Scan for the cell matching the given text and deliver its [X, Y] coordinate at center. 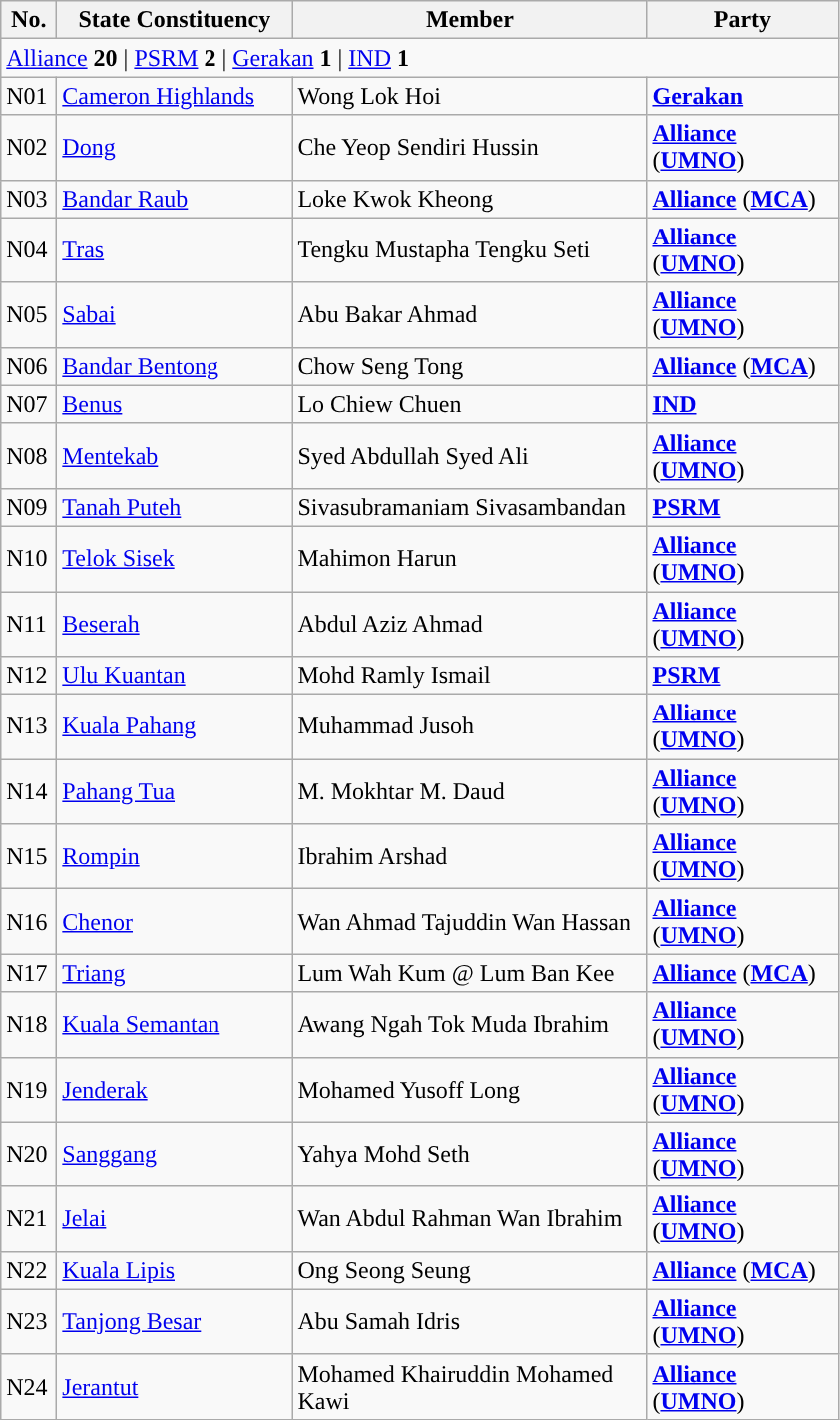
N18 [29, 1024]
Rompin [175, 856]
N11 [29, 623]
N01 [29, 96]
N13 [29, 726]
Bandar Bentong [175, 366]
Mohamed Yusoff Long [470, 1090]
Pahang Tua [175, 792]
Jerantut [175, 1387]
N08 [29, 455]
State Constituency [175, 20]
Loke Kwok Kheong [470, 199]
Jelai [175, 1219]
Abu Samah Idris [470, 1321]
Tras [175, 249]
N04 [29, 249]
Ulu Kuantan [175, 676]
Cameron Highlands [175, 96]
Abdul Aziz Ahmad [470, 623]
Tengku Mustapha Tengku Seti [470, 249]
Abu Bakar Ahmad [470, 315]
Mentekab [175, 455]
N15 [29, 856]
Benus [175, 404]
Muhammad Jusoh [470, 726]
Ibrahim Arshad [470, 856]
Kuala Pahang [175, 726]
N07 [29, 404]
Bandar Raub [175, 199]
Tanah Puteh [175, 507]
Triang [175, 973]
N12 [29, 676]
Telok Sisek [175, 559]
Kuala Lipis [175, 1270]
N10 [29, 559]
Chow Seng Tong [470, 366]
N05 [29, 315]
N21 [29, 1219]
Dong [175, 148]
Lum Wah Kum @ Lum Ban Kee [470, 973]
Wan Abdul Rahman Wan Ibrahim [470, 1219]
Che Yeop Sendiri Hussin [470, 148]
Wong Lok Hoi [470, 96]
Gerakan [742, 96]
Sabai [175, 315]
N03 [29, 199]
N24 [29, 1387]
Awang Ngah Tok Muda Ibrahim [470, 1024]
Jenderak [175, 1090]
Sivasubramaniam Sivasambandan [470, 507]
N09 [29, 507]
Mohamed Khairuddin Mohamed Kawi [470, 1387]
N22 [29, 1270]
N17 [29, 973]
Kuala Semantan [175, 1024]
M. Mokhtar M. Daud [470, 792]
Yahya Mohd Seth [470, 1154]
N06 [29, 366]
Chenor [175, 922]
N20 [29, 1154]
Ong Seong Seung [470, 1270]
Mohd Ramly Ismail [470, 676]
N16 [29, 922]
Wan Ahmad Tajuddin Wan Hassan [470, 922]
N02 [29, 148]
N19 [29, 1090]
Tanjong Besar [175, 1321]
N23 [29, 1321]
IND [742, 404]
Lo Chiew Chuen [470, 404]
No. [29, 20]
Syed Abdullah Syed Ali [470, 455]
Beserah [175, 623]
Member [470, 20]
Party [742, 20]
Mahimon Harun [470, 559]
N14 [29, 792]
Alliance 20 | PSRM 2 | Gerakan 1 | IND 1 [419, 58]
Sanggang [175, 1154]
